Extract the [x, y] coordinate from the center of the cell holding the provided text.  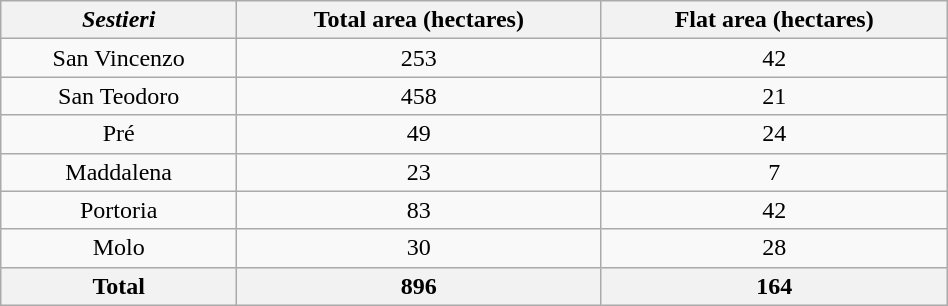
458 [419, 96]
San Vincenzo [119, 58]
Total area (hectares) [419, 20]
Portoria [119, 210]
Total [119, 286]
896 [419, 286]
Sestieri [119, 20]
23 [419, 172]
24 [774, 134]
164 [774, 286]
San Teodoro [119, 96]
30 [419, 248]
28 [774, 248]
7 [774, 172]
Flat area (hectares) [774, 20]
21 [774, 96]
Molo [119, 248]
Pré [119, 134]
Maddalena [119, 172]
49 [419, 134]
83 [419, 210]
253 [419, 58]
